Find where the given text appears and provide that cell's center as (x, y) coordinate. 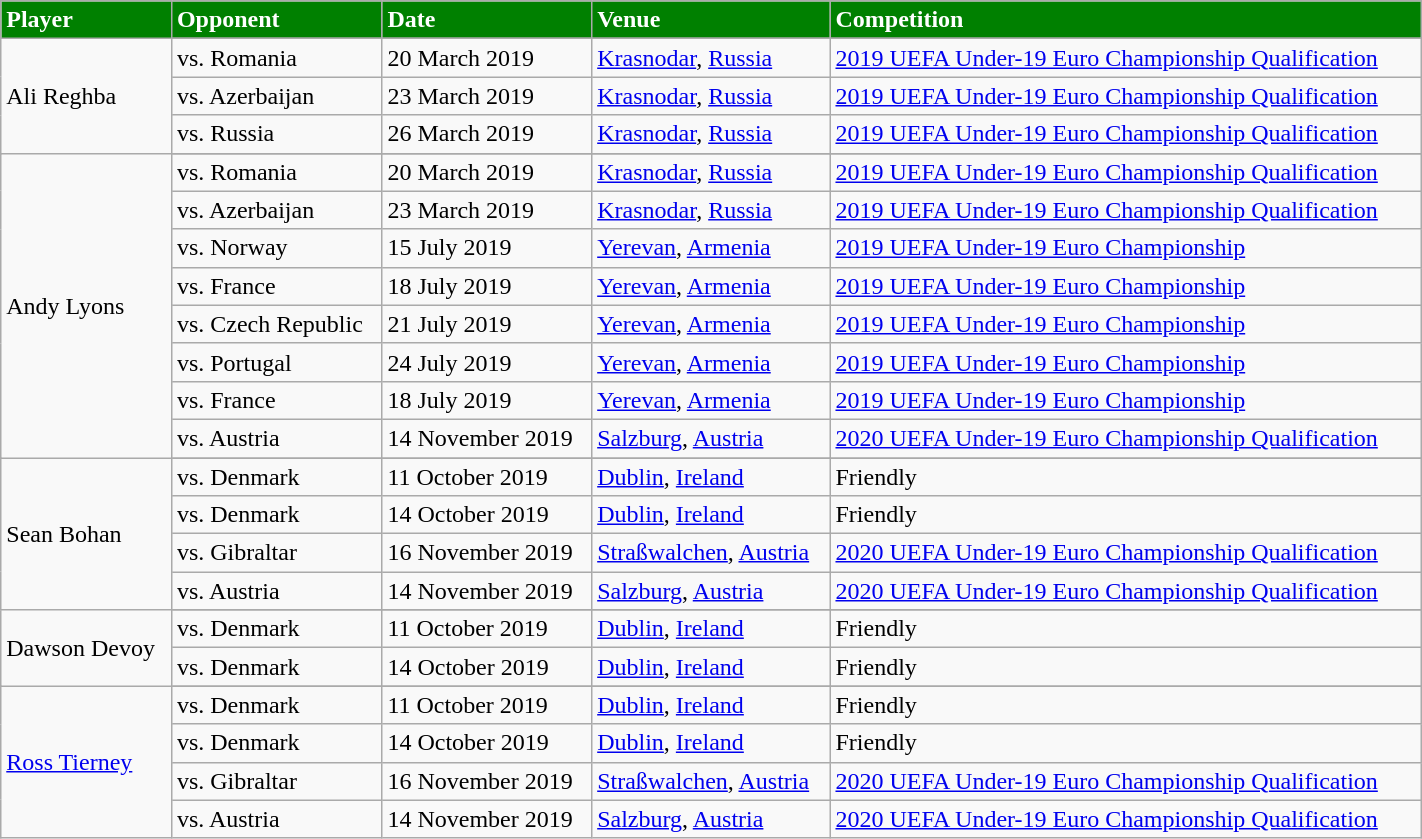
Sean Bohan (86, 534)
15 July 2019 (487, 248)
vs. Norway (276, 248)
26 March 2019 (487, 134)
24 July 2019 (487, 362)
Player (86, 20)
Date (487, 20)
21 July 2019 (487, 324)
vs. Czech Republic (276, 324)
Venue (711, 20)
Competition (1126, 20)
Ross Tierney (86, 762)
Opponent (276, 20)
Andy Lyons (86, 305)
vs. Russia (276, 134)
Dawson Devoy (86, 648)
Ali Reghba (86, 96)
vs. Portugal (276, 362)
